Return [x, y] of the center of cell containing provided text 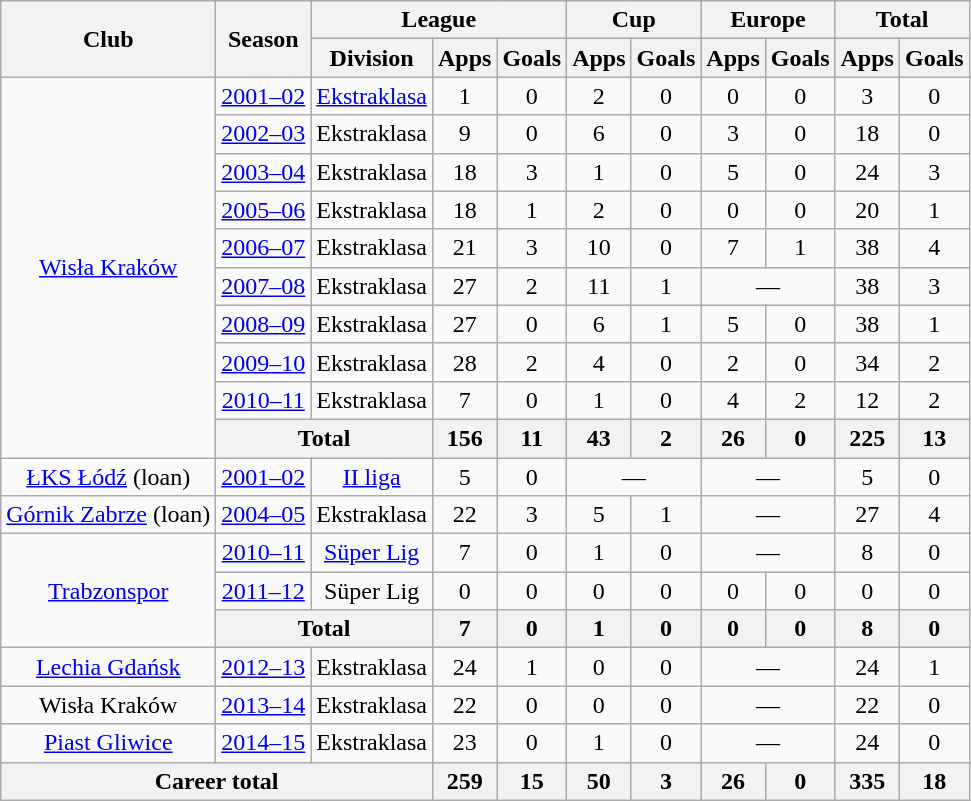
156 [464, 438]
Career total [217, 781]
12 [867, 400]
2012–13 [264, 667]
Europe [768, 20]
335 [867, 781]
225 [867, 438]
2007–08 [264, 286]
Piast Gliwice [108, 743]
Season [264, 39]
10 [599, 248]
Cup [634, 20]
2003–04 [264, 172]
2004–05 [264, 515]
2008–09 [264, 324]
2011–12 [264, 591]
2002–03 [264, 134]
Górnik Zabrze (loan) [108, 515]
Trabzonspor [108, 591]
13 [934, 438]
28 [464, 362]
League [439, 20]
2009–10 [264, 362]
9 [464, 134]
43 [599, 438]
50 [599, 781]
2005–06 [264, 210]
2006–07 [264, 248]
2013–14 [264, 705]
Lechia Gdańsk [108, 667]
23 [464, 743]
II liga [372, 477]
Division [372, 58]
Club [108, 39]
34 [867, 362]
15 [532, 781]
21 [464, 248]
20 [867, 210]
2014–15 [264, 743]
259 [464, 781]
ŁKS Łódź (loan) [108, 477]
